Find where the given text appears and provide that cell's center as [x, y] coordinate. 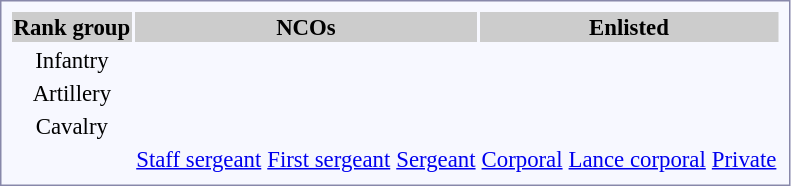
Artillery [72, 93]
Rank group [72, 27]
Enlisted [629, 27]
First sergeant [329, 159]
Sergeant [436, 159]
Lance corporal [637, 159]
Corporal [522, 159]
NCOs [306, 27]
Cavalry [72, 126]
Private [744, 159]
Staff sergeant [199, 159]
Infantry [72, 60]
